Search for the cell housing the specified text and yield its (x, y) center coordinate. 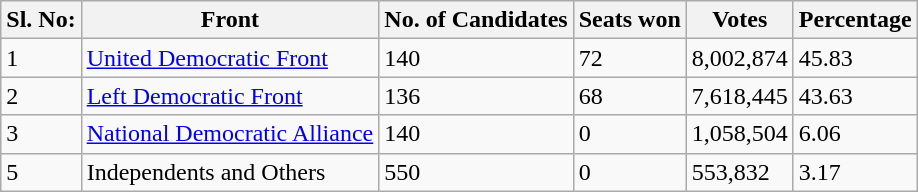
550 (476, 172)
National Democratic Alliance (230, 134)
Votes (740, 20)
3 (41, 134)
United Democratic Front (230, 58)
8,002,874 (740, 58)
136 (476, 96)
45.83 (855, 58)
3.17 (855, 172)
Percentage (855, 20)
Left Democratic Front (230, 96)
7,618,445 (740, 96)
553,832 (740, 172)
5 (41, 172)
Sl. No: (41, 20)
1,058,504 (740, 134)
1 (41, 58)
Seats won (630, 20)
Front (230, 20)
2 (41, 96)
68 (630, 96)
Independents and Others (230, 172)
6.06 (855, 134)
43.63 (855, 96)
No. of Candidates (476, 20)
72 (630, 58)
